Extract the (X, Y) coordinate from the center of the cell holding the provided text.  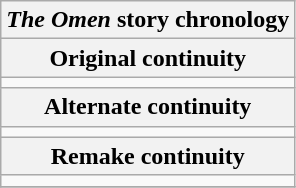
Original continuity (148, 58)
Remake continuity (148, 156)
Alternate continuity (148, 107)
The Omen story chronology (148, 20)
